Locate the cell with the specified text and output its (x, y) center coordinate. 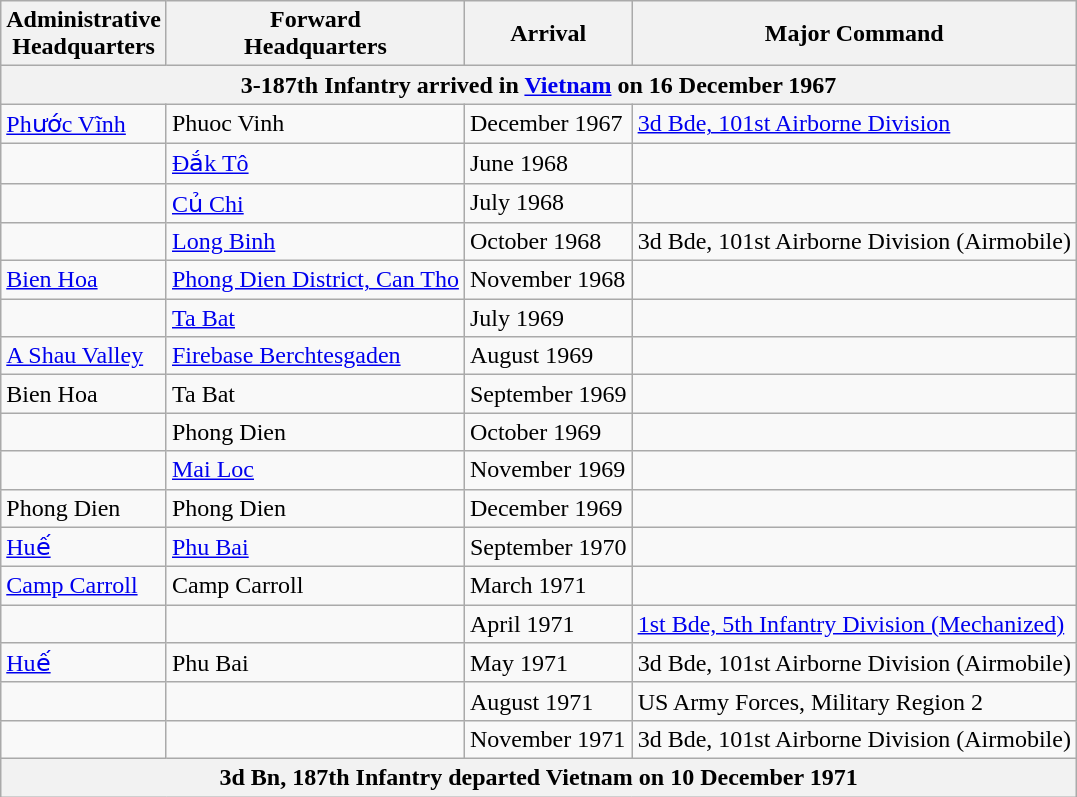
Firebase Berchtesgaden (315, 356)
November 1968 (548, 280)
October 1969 (548, 432)
Long Binh (315, 242)
Arrival (548, 34)
November 1971 (548, 739)
July 1969 (548, 318)
September 1970 (548, 547)
June 1968 (548, 163)
August 1971 (548, 701)
AdministrativeHeadquarters (84, 34)
December 1967 (548, 124)
3-187th Infantry arrived in Vietnam on 16 December 1967 (539, 85)
August 1969 (548, 356)
Phuoc Vinh (315, 124)
November 1969 (548, 470)
Mai Loc (315, 470)
ForwardHeadquarters (315, 34)
Đắk Tô (315, 163)
April 1971 (548, 624)
3d Bn, 187th Infantry departed Vietnam on 10 December 1971 (539, 777)
A Shau Valley (84, 356)
3d Bde, 101st Airborne Division (854, 124)
May 1971 (548, 663)
December 1969 (548, 508)
September 1969 (548, 394)
Phong Dien District, Can Tho (315, 280)
October 1968 (548, 242)
July 1968 (548, 203)
1st Bde, 5th Infantry Division (Mechanized) (854, 624)
US Army Forces, Military Region 2 (854, 701)
Củ Chi (315, 203)
Major Command (854, 34)
March 1971 (548, 586)
Phước Vĩnh (84, 124)
